Detect which cell encompasses the target text, then output its [x, y] center coordinate. 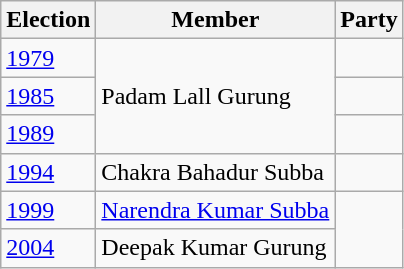
1999 [48, 210]
Narendra Kumar Subba [216, 210]
Deepak Kumar Gurung [216, 248]
Padam Lall Gurung [216, 96]
Party [369, 20]
1985 [48, 96]
1979 [48, 58]
1994 [48, 172]
1989 [48, 134]
Election [48, 20]
2004 [48, 248]
Member [216, 20]
Chakra Bahadur Subba [216, 172]
